Scan for the cell matching the given text and deliver its [X, Y] coordinate at center. 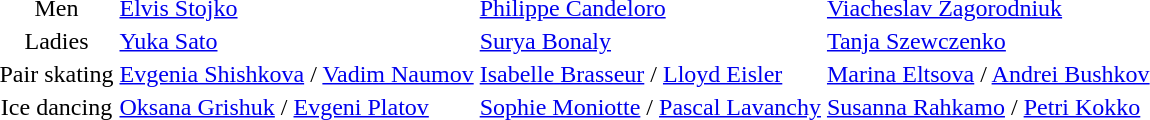
Isabelle Brasseur / Lloyd Eisler [650, 74]
Surya Bonaly [650, 41]
Yuka Sato [296, 41]
Evgenia Shishkova / Vadim Naumov [296, 74]
